Detect which cell encompasses the target text, then output its (x, y) center coordinate. 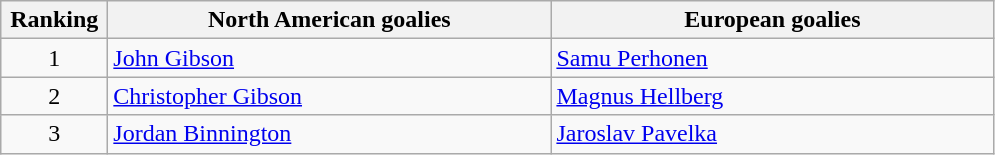
Christopher Gibson (330, 96)
Jaroslav Pavelka (772, 134)
3 (54, 134)
Samu Perhonen (772, 58)
Magnus Hellberg (772, 96)
1 (54, 58)
North American goalies (330, 20)
European goalies (772, 20)
Jordan Binnington (330, 134)
Ranking (54, 20)
2 (54, 96)
John Gibson (330, 58)
